Scan for the cell matching the given text and deliver its [x, y] coordinate at center. 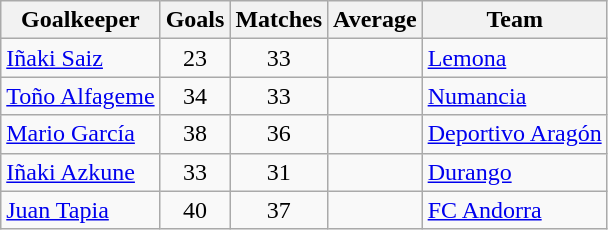
Iñaki Azkune [80, 172]
Durango [514, 172]
Mario García [80, 134]
FC Andorra [514, 210]
36 [279, 134]
Juan Tapia [80, 210]
38 [195, 134]
Lemona [514, 58]
Matches [279, 20]
Goals [195, 20]
23 [195, 58]
31 [279, 172]
Goalkeeper [80, 20]
Toño Alfageme [80, 96]
Deportivo Aragón [514, 134]
Average [376, 20]
37 [279, 210]
Team [514, 20]
Numancia [514, 96]
Iñaki Saiz [80, 58]
34 [195, 96]
40 [195, 210]
